Search for the cell housing the specified text and yield its (x, y) center coordinate. 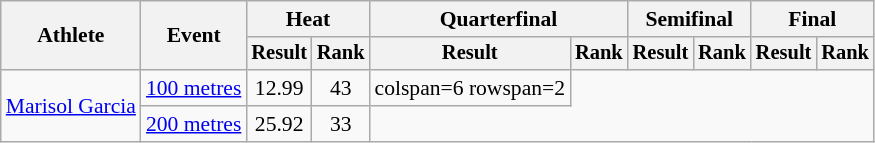
100 metres (194, 88)
Event (194, 36)
43 (341, 88)
Semifinal (690, 19)
12.99 (279, 88)
Marisol Garcia (71, 106)
25.92 (279, 124)
Heat (308, 19)
Final (812, 19)
Athlete (71, 36)
200 metres (194, 124)
Quarterfinal (499, 19)
33 (341, 124)
colspan=6 rowspan=2 (470, 88)
